Find where the given text appears and provide that cell's center as (X, Y) coordinate. 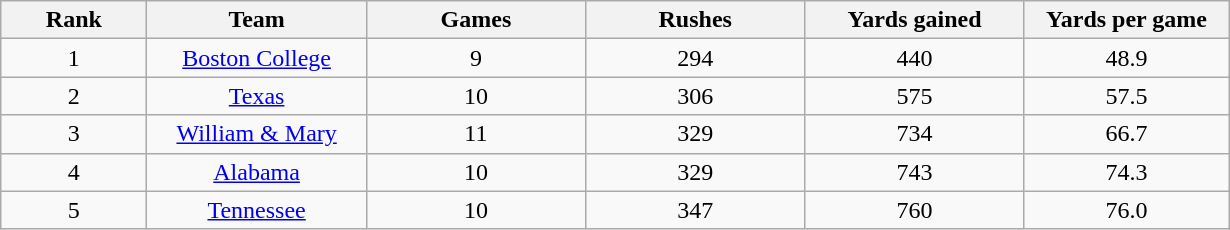
Yards gained (914, 20)
440 (914, 58)
48.9 (1126, 58)
294 (696, 58)
11 (476, 134)
575 (914, 96)
Tennessee (256, 210)
760 (914, 210)
Team (256, 20)
1 (74, 58)
9 (476, 58)
Rank (74, 20)
4 (74, 172)
Yards per game (1126, 20)
74.3 (1126, 172)
Games (476, 20)
William & Mary (256, 134)
5 (74, 210)
2 (74, 96)
57.5 (1126, 96)
347 (696, 210)
Boston College (256, 58)
306 (696, 96)
76.0 (1126, 210)
734 (914, 134)
743 (914, 172)
66.7 (1126, 134)
3 (74, 134)
Texas (256, 96)
Alabama (256, 172)
Rushes (696, 20)
